Output the (x, y) coordinate of the center of the cell containing the given text.  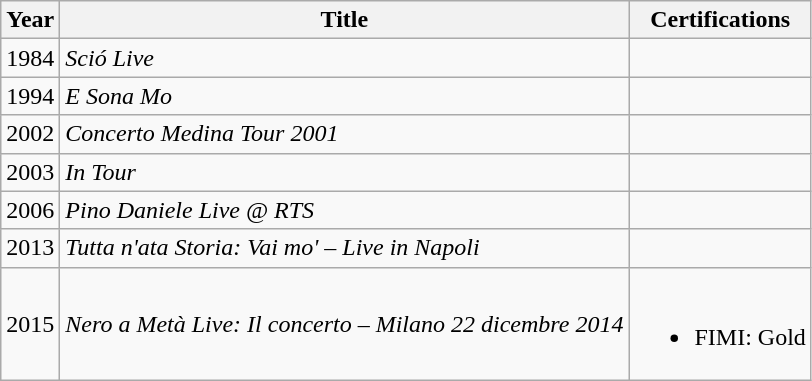
Certifications (720, 20)
Sció Live (344, 58)
Tutta n'ata Storia: Vai mo' – Live in Napoli (344, 248)
Pino Daniele Live @ RTS (344, 210)
FIMI: Gold (720, 324)
Title (344, 20)
Concerto Medina Tour 2001 (344, 134)
Year (30, 20)
2013 (30, 248)
E Sona Mo (344, 96)
2015 (30, 324)
2002 (30, 134)
In Tour (344, 172)
1984 (30, 58)
1994 (30, 96)
2003 (30, 172)
Nero a Metà Live: Il concerto – Milano 22 dicembre 2014 (344, 324)
2006 (30, 210)
